Search for the cell housing the specified text and yield its (X, Y) center coordinate. 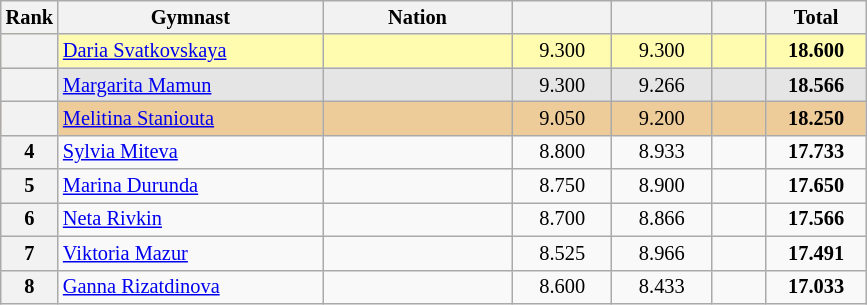
17.033 (816, 287)
17.491 (816, 253)
Daria Svatkovskaya (190, 51)
7 (30, 253)
Nation (418, 17)
8.750 (562, 186)
Marina Durunda (190, 186)
17.566 (816, 219)
8.525 (562, 253)
Neta Rivkin (190, 219)
18.566 (816, 85)
Rank (30, 17)
Melitina Staniouta (190, 118)
8.900 (662, 186)
Margarita Mamun (190, 85)
18.600 (816, 51)
8 (30, 287)
Total (816, 17)
Viktoria Mazur (190, 253)
4 (30, 152)
17.733 (816, 152)
Ganna Rizatdinova (190, 287)
8.433 (662, 287)
6 (30, 219)
5 (30, 186)
18.250 (816, 118)
8.933 (662, 152)
8.966 (662, 253)
8.866 (662, 219)
9.050 (562, 118)
8.700 (562, 219)
8.600 (562, 287)
8.800 (562, 152)
9.200 (662, 118)
Gymnast (190, 17)
Sylvia Miteva (190, 152)
9.266 (662, 85)
17.650 (816, 186)
